Pinpoint the cell where the given text exists, returning its (x, y) midpoint coordinate. 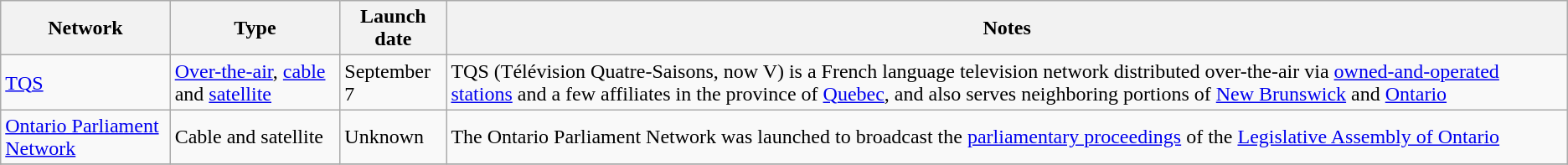
Type (255, 28)
Launch date (394, 28)
Over-the-air, cable and satellite (255, 82)
September 7 (394, 82)
Unknown (394, 137)
Cable and satellite (255, 137)
Notes (1007, 28)
Network (85, 28)
TQS (85, 82)
Ontario Parliament Network (85, 137)
The Ontario Parliament Network was launched to broadcast the parliamentary proceedings of the Legislative Assembly of Ontario (1007, 137)
